Pinpoint the cell where the given text exists, returning its [X, Y] midpoint coordinate. 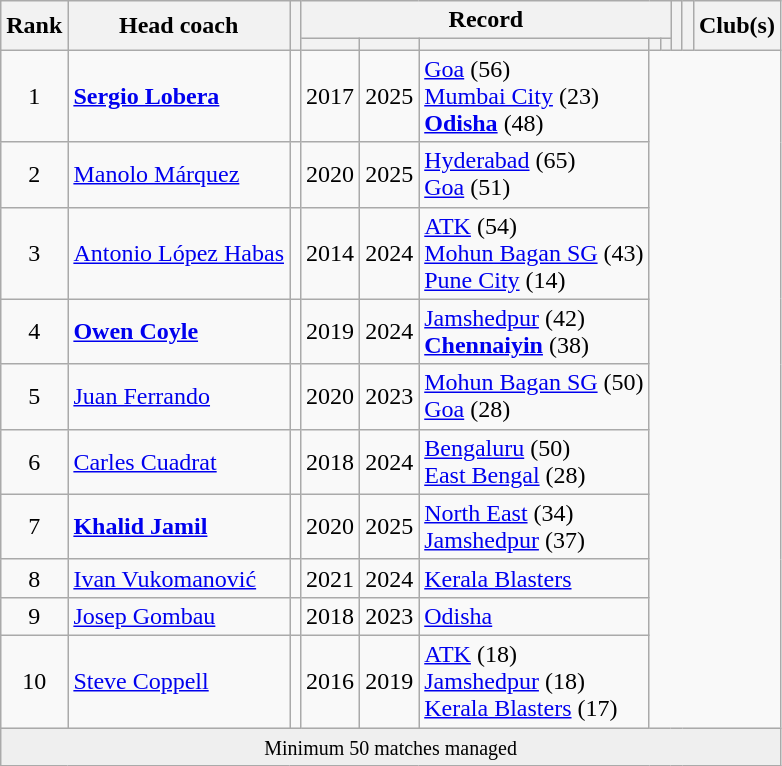
Sergio Lobera [179, 96]
Ivan Vukomanović [179, 578]
North East (34)Jamshedpur (37) [534, 526]
7 [34, 526]
Jamshedpur (42)Chennaiyin (38) [534, 332]
4 [34, 332]
Josep Gombau [179, 616]
Goa (56)Mumbai City (23)Odisha (48) [534, 96]
Khalid Jamil [179, 526]
Minimum 50 matches managed [391, 747]
Manolo Márquez [179, 174]
9 [34, 616]
Carles Cuadrat [179, 462]
Mohun Bagan SG (50)Goa (28) [534, 396]
Record [486, 20]
2016 [330, 681]
Odisha [534, 616]
6 [34, 462]
Owen Coyle [179, 332]
Club(s) [736, 26]
10 [34, 681]
ATK (18)Jamshedpur (18)Kerala Blasters (17) [534, 681]
Rank [34, 26]
Head coach [179, 26]
ATK (54)Mohun Bagan SG (43)Pune City (14) [534, 253]
5 [34, 396]
Kerala Blasters [534, 578]
3 [34, 253]
Juan Ferrando [179, 396]
2014 [330, 253]
8 [34, 578]
Antonio López Habas [179, 253]
Hyderabad (65)Goa (51) [534, 174]
2 [34, 174]
2017 [330, 96]
1 [34, 96]
Steve Coppell [179, 681]
Bengaluru (50)East Bengal (28) [534, 462]
2021 [330, 578]
